Return the [X, Y] coordinate for the center point of the cell that contains the specified text.  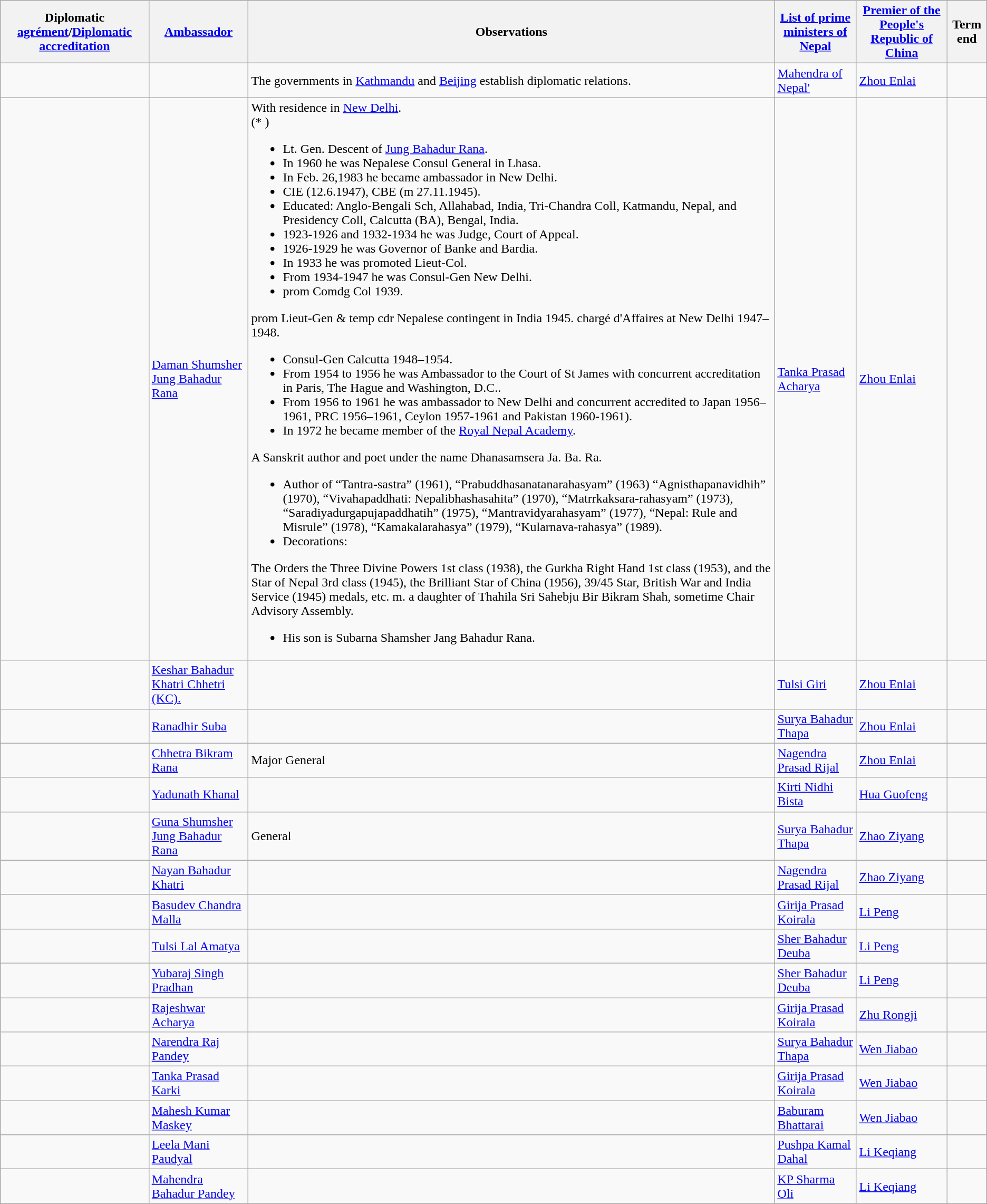
Yubaraj Singh Pradhan [198, 980]
Tulsi Lal Amatya [198, 946]
Premier of the People's Republic of China [902, 32]
Tanka Prasad Acharya [815, 379]
Yadunath Khanal [198, 794]
Leela Mani Paudyal [198, 1152]
Daman Shumsher Jung Bahadur Rana [198, 379]
Diplomatic agrément/Diplomatic accreditation [75, 32]
Basudev Chandra Malla [198, 911]
Tulsi Giri [815, 685]
Guna Shumsher Jung Bahadur Rana [198, 836]
Mahendra Bahadur Pandey [198, 1187]
Tanka Prasad Karki [198, 1083]
Nayan Bahadur Khatri [198, 878]
Hua Guofeng [902, 794]
General [511, 836]
Keshar Bahadur Khatri Chhetri (KC). [198, 685]
Chhetra Bikram Rana [198, 760]
Ranadhir Suba [198, 726]
List of prime ministers of Nepal [815, 32]
Major General [511, 760]
Baburam Bhattarai [815, 1118]
Zhu Rongji [902, 1015]
Kirti Nidhi Bista [815, 794]
The governments in Kathmandu and Beijing establish diplomatic relations. [511, 80]
Ambassador [198, 32]
Term end [967, 32]
Rajeshwar Acharya [198, 1015]
Mahendra of Nepal' [815, 80]
Pushpa Kamal Dahal [815, 1152]
Observations [511, 32]
Narendra Raj Pandey [198, 1049]
KP Sharma Oli [815, 1187]
Mahesh Kumar Maskey [198, 1118]
